Determine the (x, y) coordinate at the center of the cell enclosing the given text.  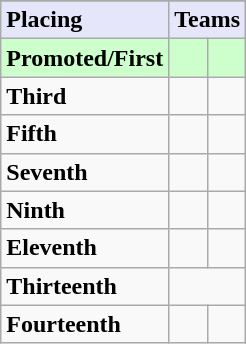
Placing (85, 20)
Fifth (85, 134)
Ninth (85, 210)
Third (85, 96)
Promoted/First (85, 58)
Seventh (85, 172)
Eleventh (85, 248)
Thirteenth (85, 286)
Fourteenth (85, 324)
Teams (208, 20)
